Return the (X, Y) coordinate for the center point of the cell that contains the specified text.  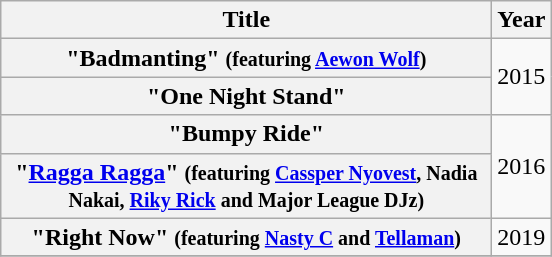
Year (522, 20)
"One Night Stand" (246, 96)
"Ragga Ragga" (featuring Cassper Nyovest, Nadia Nakai, Riky Rick and Major League DJz) (246, 186)
"Right Now" (featuring Nasty C and Tellaman) (246, 237)
"Bumpy Ride" (246, 134)
2015 (522, 77)
2019 (522, 237)
2016 (522, 166)
"Badmanting" (featuring Aewon Wolf) (246, 58)
Title (246, 20)
